Extract the (X, Y) coordinate from the center of the cell holding the provided text.  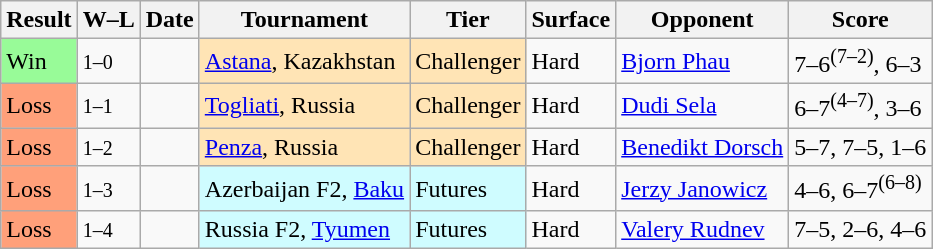
6–7(4–7), 3–6 (860, 106)
W–L (108, 20)
Tournament (304, 20)
Penza, Russia (304, 147)
Opponent (702, 20)
Jerzy Janowicz (702, 188)
Benedikt Dorsch (702, 147)
Togliati, Russia (304, 106)
1–1 (108, 106)
1–0 (108, 62)
Tier (468, 20)
5–7, 7–5, 1–6 (860, 147)
4–6, 6–7(6–8) (860, 188)
Date (170, 20)
Score (860, 20)
Result (39, 20)
Astana, Kazakhstan (304, 62)
Russia F2, Tyumen (304, 230)
7–6(7–2), 6–3 (860, 62)
1–4 (108, 230)
Bjorn Phau (702, 62)
Surface (571, 20)
1–3 (108, 188)
Dudi Sela (702, 106)
Win (39, 62)
1–2 (108, 147)
Valery Rudnev (702, 230)
7–5, 2–6, 4–6 (860, 230)
Azerbaijan F2, Baku (304, 188)
